Pinpoint the cell where the given text exists, returning its (x, y) midpoint coordinate. 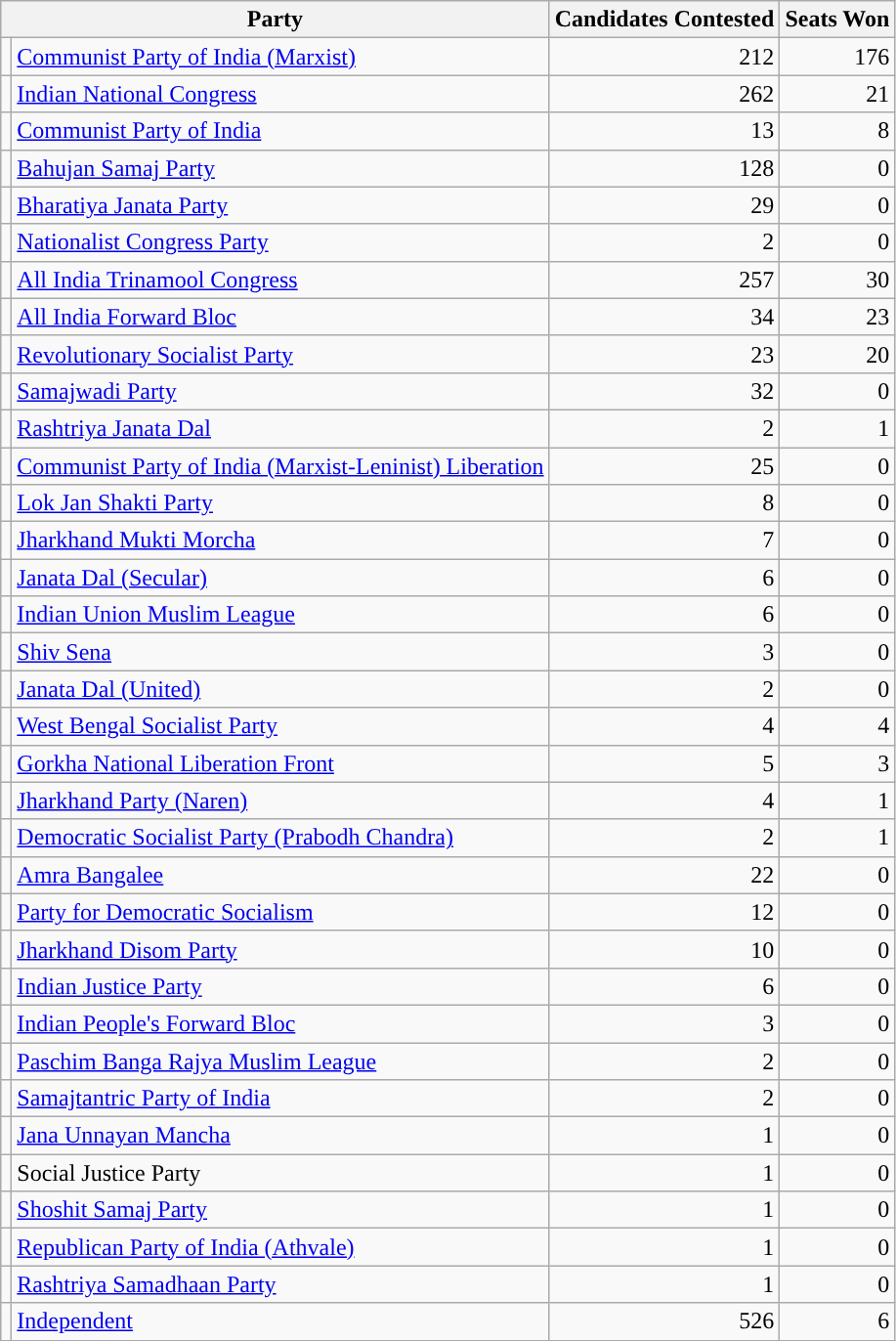
Revolutionary Socialist Party (280, 354)
128 (664, 168)
All India Forward Bloc (280, 317)
Samajwadi Party (280, 391)
20 (837, 354)
7 (664, 541)
Amra Bangalee (280, 875)
12 (664, 912)
Jharkhand Disom Party (280, 949)
29 (664, 205)
32 (664, 391)
212 (664, 57)
34 (664, 317)
25 (664, 466)
Republican Party of India (Athvale) (280, 1247)
Paschim Banga Rajya Muslim League (280, 1060)
21 (837, 94)
All India Trinamool Congress (280, 280)
526 (664, 1321)
Janata Dal (Secular) (280, 578)
Lok Jan Shakti Party (280, 503)
Shoshit Samaj Party (280, 1210)
Jharkhand Mukti Morcha (280, 541)
22 (664, 875)
Party (276, 20)
Indian Justice Party (280, 986)
257 (664, 280)
Samajtantric Party of India (280, 1099)
Indian Union Muslim League (280, 615)
Social Justice Party (280, 1173)
176 (837, 57)
30 (837, 280)
Jana Unnayan Mancha (280, 1136)
Communist Party of India (280, 131)
Janata Dal (United) (280, 689)
262 (664, 94)
13 (664, 131)
Indian National Congress (280, 94)
Independent (280, 1321)
Bharatiya Janata Party (280, 205)
Indian People's Forward Bloc (280, 1023)
Communist Party of India (Marxist) (280, 57)
Rashtriya Janata Dal (280, 428)
Rashtriya Samadhaan Party (280, 1284)
5 (664, 763)
Shiv Sena (280, 652)
Democratic Socialist Party (Prabodh Chandra) (280, 838)
Communist Party of India (Marxist-Leninist) Liberation (280, 466)
Candidates Contested (664, 20)
Nationalist Congress Party (280, 242)
Bahujan Samaj Party (280, 168)
10 (664, 949)
Gorkha National Liberation Front (280, 763)
Party for Democratic Socialism (280, 912)
Jharkhand Party (Naren) (280, 800)
Seats Won (837, 20)
West Bengal Socialist Party (280, 726)
